Scan for the cell matching the given text and deliver its [x, y] coordinate at center. 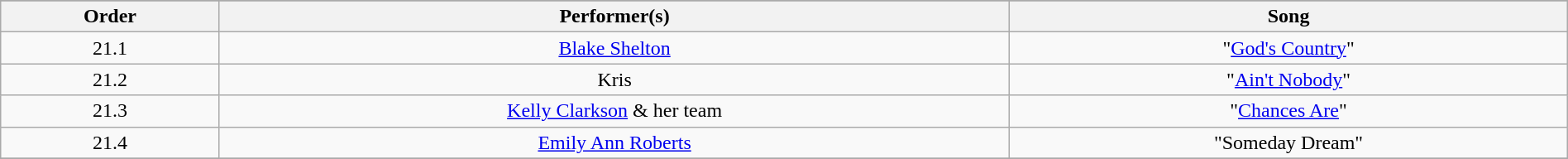
Performer(s) [614, 17]
Blake Shelton [614, 48]
21.4 [111, 142]
Order [111, 17]
"God's Country" [1288, 48]
"Ain't Nobody" [1288, 79]
21.1 [111, 48]
21.3 [111, 111]
Song [1288, 17]
"Chances Are" [1288, 111]
Emily Ann Roberts [614, 142]
21.2 [111, 79]
Kelly Clarkson & her team [614, 111]
Kris [614, 79]
"Someday Dream" [1288, 142]
